Find where the given text appears and provide that cell's center as [X, Y] coordinate. 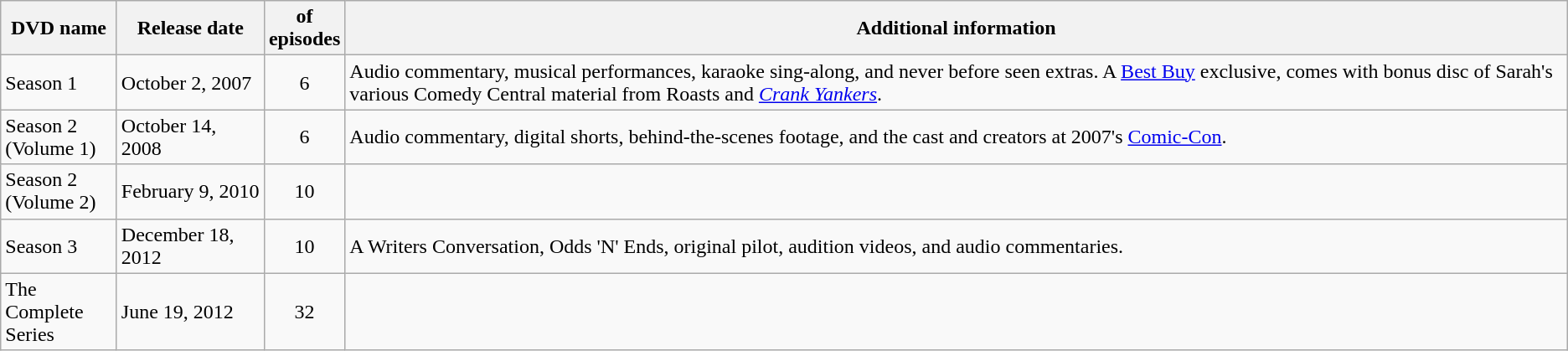
DVD name [59, 28]
Season 1 [59, 82]
Season 2 (Volume 1) [59, 137]
The Complete Series [59, 312]
Audio commentary, digital shorts, behind-the-scenes footage, and the cast and creators at 2007's Comic-Con. [957, 137]
Release date [190, 28]
October 14, 2008 [190, 137]
32 [304, 312]
October 2, 2007 [190, 82]
A Writers Conversation, Odds 'N' Ends, original pilot, audition videos, and audio commentaries. [957, 246]
Additional information [957, 28]
December 18, 2012 [190, 246]
ofepisodes [304, 28]
February 9, 2010 [190, 191]
June 19, 2012 [190, 312]
Season 2 (Volume 2) [59, 191]
Season 3 [59, 246]
